Return [X, Y] of the center of cell containing provided text 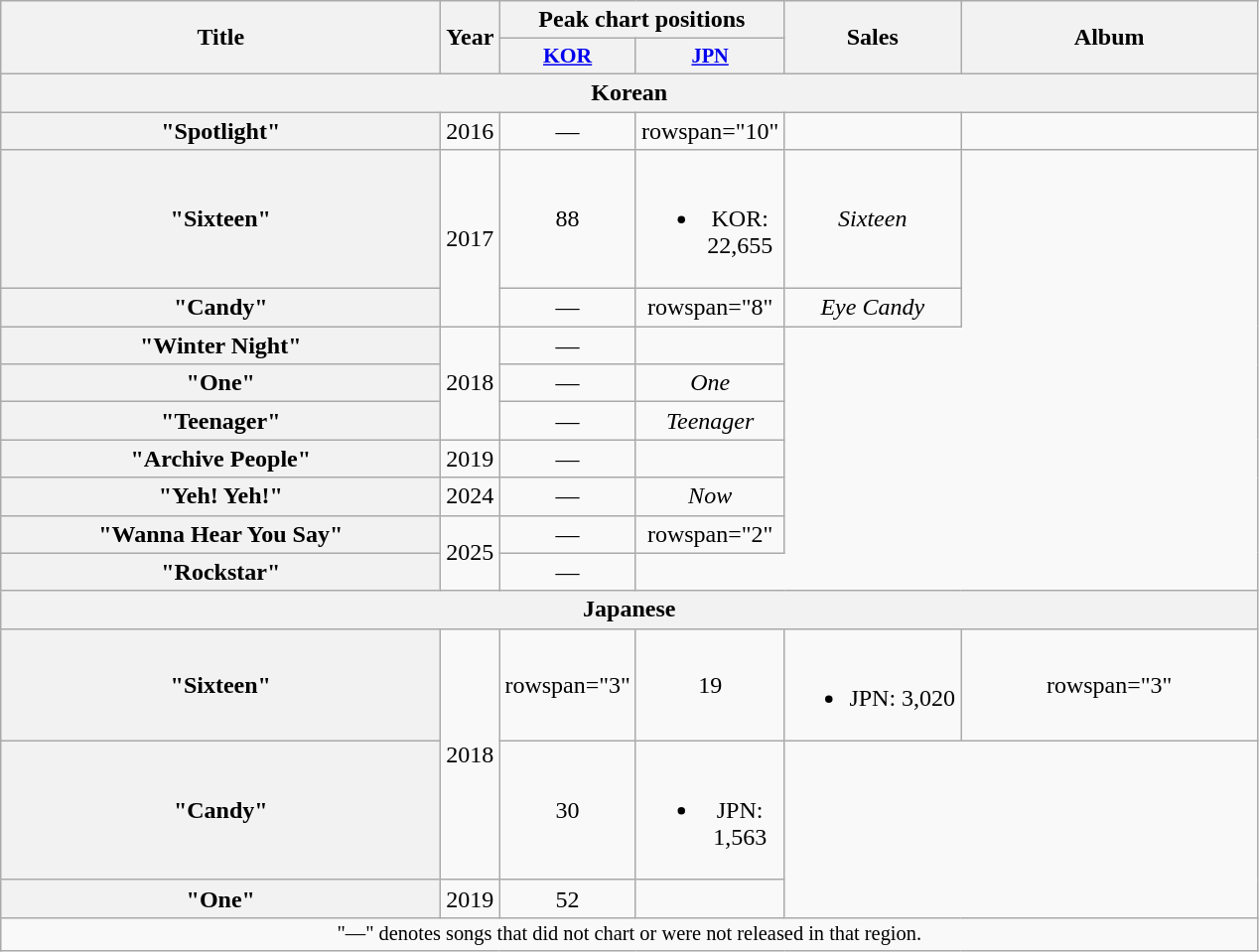
2017 [471, 238]
"Archive People" [220, 459]
88 [568, 219]
Sales [873, 38]
"Winter Night" [220, 345]
"Yeh! Yeh!" [220, 496]
Title [220, 38]
JPN: 3,020 [873, 685]
2025 [471, 553]
2016 [471, 130]
JPN [710, 57]
Now [710, 496]
"Rockstar" [220, 572]
JPN: 1,563 [710, 810]
2024 [471, 496]
KOR [568, 57]
Album [1110, 38]
rowspan="10" [710, 130]
rowspan="2" [710, 534]
"Spotlight" [220, 130]
Peak chart positions [641, 20]
Japanese [629, 610]
19 [710, 685]
30 [568, 810]
One [710, 383]
"Wanna Hear You Say" [220, 534]
rowspan="8" [710, 308]
Sixteen [873, 219]
"Teenager" [220, 421]
Korean [629, 92]
Teenager [710, 421]
52 [568, 898]
KOR: 22,655 [710, 219]
Year [471, 38]
"—" denotes songs that did not chart or were not released in that region. [629, 934]
Eye Candy [873, 308]
